Capture the cell that displays the provided text and extract its (X, Y) central coordinate. 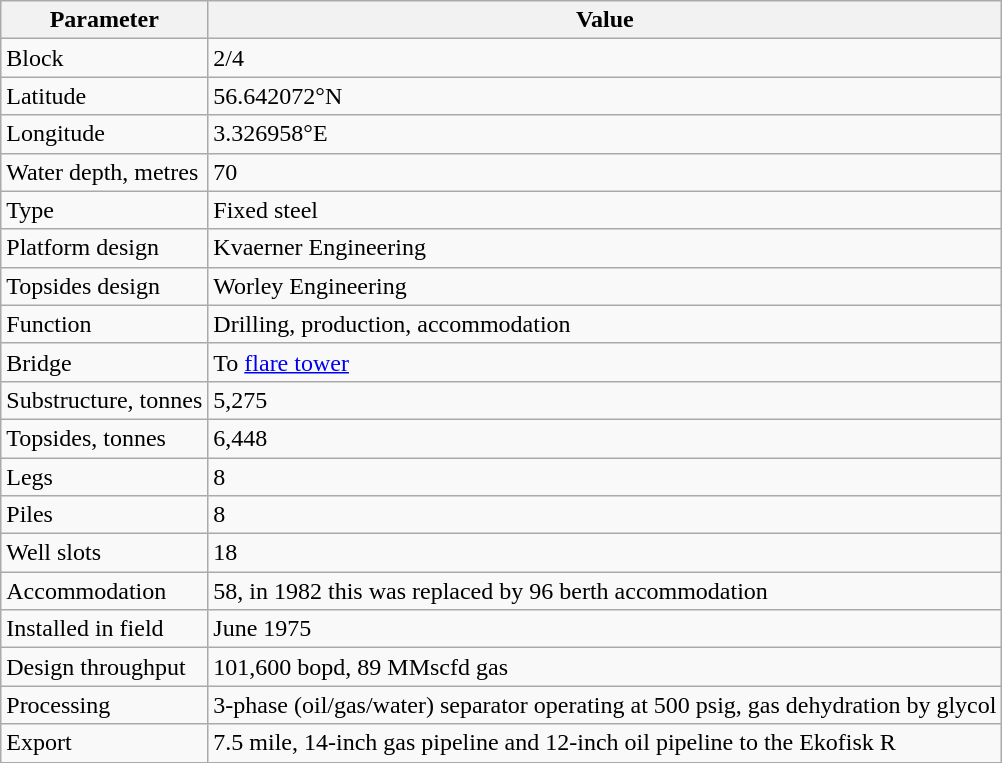
Piles (104, 515)
Accommodation (104, 591)
Processing (104, 705)
56.642072°N (605, 96)
Worley Engineering (605, 286)
5,275 (605, 400)
Block (104, 58)
June 1975 (605, 629)
58, in 1982 this was replaced by 96 berth accommodation (605, 591)
Well slots (104, 553)
Topsides, tonnes (104, 438)
Bridge (104, 362)
Export (104, 743)
6,448 (605, 438)
Substructure, tonnes (104, 400)
3.326958°E (605, 134)
70 (605, 172)
Value (605, 20)
Fixed steel (605, 210)
To flare tower (605, 362)
Drilling, production, accommodation (605, 324)
Latitude (104, 96)
Topsides design (104, 286)
7.5 mile, 14-inch gas pipeline and 12-inch oil pipeline to the Ekofisk R (605, 743)
Kvaerner Engineering (605, 248)
Type (104, 210)
2/4 (605, 58)
Installed in field (104, 629)
Longitude (104, 134)
Legs (104, 477)
18 (605, 553)
Function (104, 324)
Platform design (104, 248)
Parameter (104, 20)
3-phase (oil/gas/water) separator operating at 500 psig, gas dehydration by glycol (605, 705)
101,600 bopd, 89 MMscfd gas (605, 667)
Design throughput (104, 667)
Water depth, metres (104, 172)
